Return the (x, y) coordinate for the center point of the cell that contains the specified text.  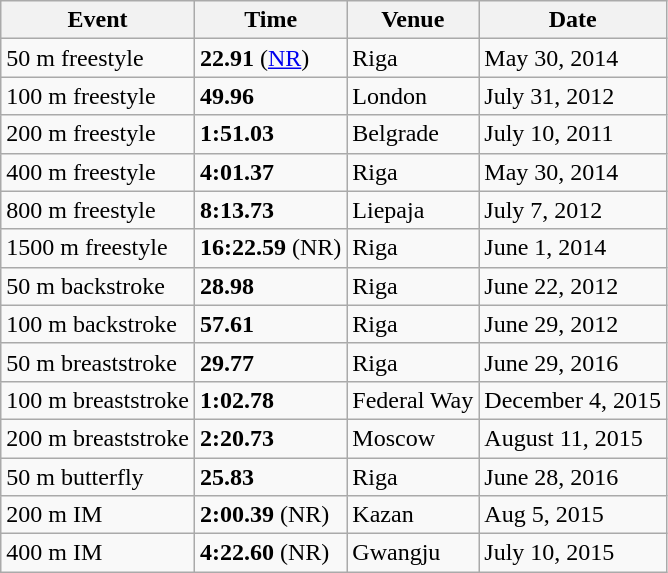
August 11, 2015 (573, 438)
50 m freestyle (98, 58)
June 29, 2016 (573, 362)
June 22, 2012 (573, 286)
25.83 (270, 477)
1500 m freestyle (98, 248)
June 29, 2012 (573, 324)
London (413, 96)
50 m butterfly (98, 477)
4:22.60 (NR) (270, 553)
June 1, 2014 (573, 248)
8:13.73 (270, 210)
Moscow (413, 438)
Time (270, 20)
Federal Way (413, 400)
December 4, 2015 (573, 400)
100 m freestyle (98, 96)
2:00.39 (NR) (270, 515)
200 m breaststroke (98, 438)
400 m freestyle (98, 172)
16:22.59 (NR) (270, 248)
Belgrade (413, 134)
400 m IM (98, 553)
200 m IM (98, 515)
1:51.03 (270, 134)
July 10, 2011 (573, 134)
July 7, 2012 (573, 210)
100 m breaststroke (98, 400)
July 10, 2015 (573, 553)
50 m backstroke (98, 286)
200 m freestyle (98, 134)
29.77 (270, 362)
50 m breaststroke (98, 362)
28.98 (270, 286)
57.61 (270, 324)
Venue (413, 20)
June 28, 2016 (573, 477)
4:01.37 (270, 172)
1:02.78 (270, 400)
Event (98, 20)
Aug 5, 2015 (573, 515)
Kazan (413, 515)
800 m freestyle (98, 210)
Liepaja (413, 210)
100 m backstroke (98, 324)
July 31, 2012 (573, 96)
Gwangju (413, 553)
22.91 (NR) (270, 58)
2:20.73 (270, 438)
Date (573, 20)
49.96 (270, 96)
